From the cell containing the given text, extract its center point as [x, y] coordinate. 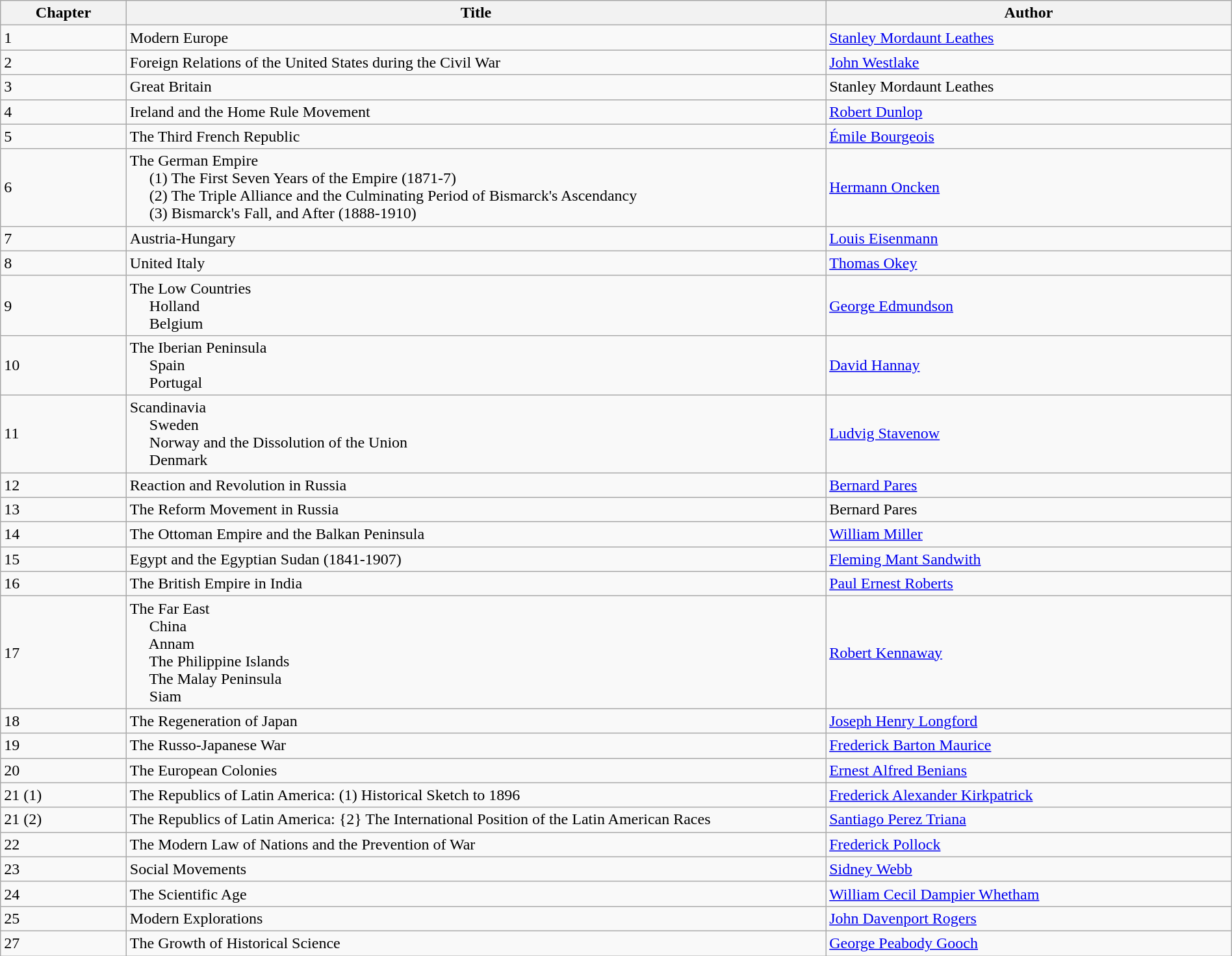
Thomas Okey [1029, 263]
The Low Countries Holland Belgium [476, 305]
The Russo-Japanese War [476, 746]
Scandinavia Sweden Norway and the Dissolution of the Union Denmark [476, 434]
The Third French Republic [476, 136]
Egypt and the Egyptian Sudan (1841-1907) [476, 559]
24 [64, 894]
6 [64, 187]
The British Empire in India [476, 584]
George Edmundson [1029, 305]
21 (1) [64, 795]
The Iberian Peninsula Spain Portugal [476, 365]
Émile Bourgeois [1029, 136]
16 [64, 584]
19 [64, 746]
17 [64, 652]
David Hannay [1029, 365]
11 [64, 434]
Reaction and Revolution in Russia [476, 485]
Robert Kennaway [1029, 652]
Paul Ernest Roberts [1029, 584]
21 (2) [64, 820]
3 [64, 87]
Title [476, 13]
25 [64, 918]
15 [64, 559]
Modern Europe [476, 38]
Santiago Perez Triana [1029, 820]
Ludvig Stavenow [1029, 434]
Foreign Relations of the United States during the Civil War [476, 62]
George Peabody Gooch [1029, 943]
1 [64, 38]
8 [64, 263]
10 [64, 365]
13 [64, 510]
20 [64, 770]
12 [64, 485]
Joseph Henry Longford [1029, 721]
Chapter [64, 13]
Hermann Oncken [1029, 187]
Social Movements [476, 869]
John Davenport Rogers [1029, 918]
The Scientific Age [476, 894]
John Westlake [1029, 62]
Great Britain [476, 87]
The Growth of Historical Science [476, 943]
Ireland and the Home Rule Movement [476, 112]
Frederick Barton Maurice [1029, 746]
The European Colonies [476, 770]
7 [64, 238]
22 [64, 844]
4 [64, 112]
Sidney Webb [1029, 869]
William Cecil Dampier Whetham [1029, 894]
The Republics of Latin America: (1) Historical Sketch to 1896 [476, 795]
27 [64, 943]
5 [64, 136]
Fleming Mant Sandwith [1029, 559]
Austria-Hungary [476, 238]
Modern Explorations [476, 918]
14 [64, 535]
2 [64, 62]
Ernest Alfred Benians [1029, 770]
18 [64, 721]
United Italy [476, 263]
The Modern Law of Nations and the Prevention of War [476, 844]
Robert Dunlop [1029, 112]
Louis Eisenmann [1029, 238]
Frederick Alexander Kirkpatrick [1029, 795]
The Republics of Latin America: {2} The International Position of the Latin American Races [476, 820]
Author [1029, 13]
The Reform Movement in Russia [476, 510]
The Regeneration of Japan [476, 721]
Frederick Pollock [1029, 844]
23 [64, 869]
William Miller [1029, 535]
9 [64, 305]
The Far East China Annam The Philippine Islands The Malay Peninsula Siam [476, 652]
The Ottoman Empire and the Balkan Peninsula [476, 535]
